Capture the cell that displays the provided text and extract its (X, Y) central coordinate. 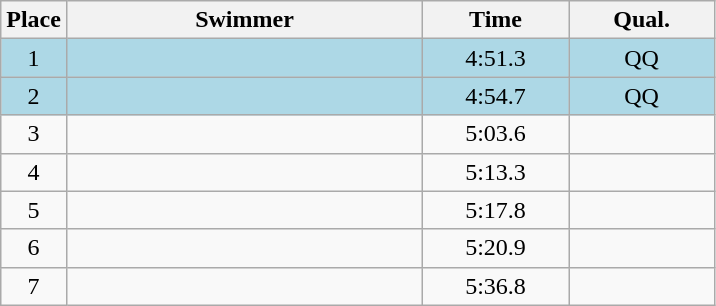
4:51.3 (496, 58)
Qual. (642, 20)
5 (34, 210)
6 (34, 248)
5:17.8 (496, 210)
Time (496, 20)
3 (34, 134)
4 (34, 172)
2 (34, 96)
Place (34, 20)
7 (34, 286)
Swimmer (244, 20)
5:13.3 (496, 172)
1 (34, 58)
5:20.9 (496, 248)
5:03.6 (496, 134)
5:36.8 (496, 286)
4:54.7 (496, 96)
